For the text-containing cell, return its midpoint in (x, y) coordinate format. 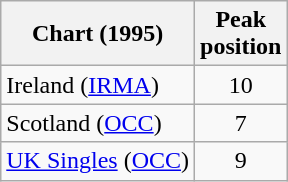
UK Singles (OCC) (98, 161)
9 (241, 161)
Scotland (OCC) (98, 123)
Peakposition (241, 34)
10 (241, 85)
Chart (1995) (98, 34)
7 (241, 123)
Ireland (IRMA) (98, 85)
